From the cell containing the given text, extract its center point as [X, Y] coordinate. 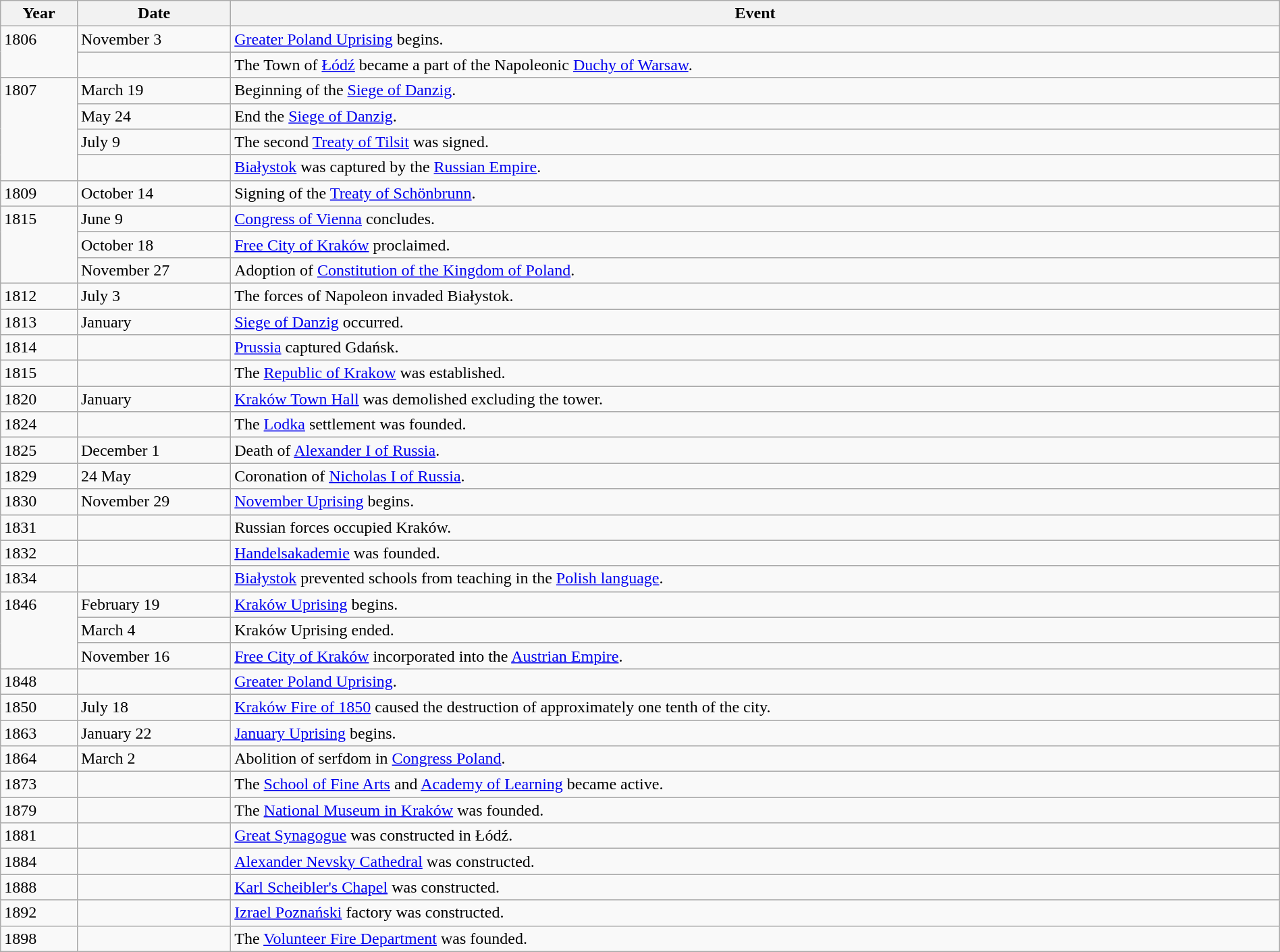
Kraków Uprising begins. [755, 604]
1807 [39, 129]
Handelsakademie was founded. [755, 553]
End the Siege of Danzig. [755, 116]
1812 [39, 296]
March 19 [154, 90]
The second Treaty of Tilsit was signed. [755, 142]
Greater Poland Uprising begins. [755, 39]
Greater Poland Uprising. [755, 681]
1829 [39, 476]
Great Synagogue was constructed in Łódź. [755, 836]
Russian forces occupied Kraków. [755, 527]
24 May [154, 476]
July 18 [154, 707]
1832 [39, 553]
March 2 [154, 759]
December 1 [154, 450]
Białystok was captured by the Russian Empire. [755, 167]
January Uprising begins. [755, 733]
Siege of Danzig occurred. [755, 322]
Kraków Town Hall was demolished excluding the tower. [755, 399]
1892 [39, 913]
Abolition of serfdom in Congress Poland. [755, 759]
1898 [39, 938]
1863 [39, 733]
July 3 [154, 296]
Adoption of Constitution of the Kingdom of Poland. [755, 270]
1881 [39, 836]
Prussia captured Gdańsk. [755, 348]
1864 [39, 759]
1830 [39, 502]
1873 [39, 785]
February 19 [154, 604]
Date [154, 14]
The Lodka settlement was founded. [755, 425]
1809 [39, 193]
Coronation of Nicholas I of Russia. [755, 476]
The School of Fine Arts and Academy of Learning became active. [755, 785]
1814 [39, 348]
Free City of Kraków proclaimed. [755, 244]
1888 [39, 887]
Izrael Poznański factory was constructed. [755, 913]
November 27 [154, 270]
The forces of Napoleon invaded Białystok. [755, 296]
Beginning of the Siege of Danzig. [755, 90]
The National Museum in Kraków was founded. [755, 810]
Death of Alexander I of Russia. [755, 450]
Kraków Fire of 1850 caused the destruction of approximately one tenth of the city. [755, 707]
November 29 [154, 502]
Karl Scheibler's Chapel was constructed. [755, 887]
The Volunteer Fire Department was founded. [755, 938]
Congress of Vienna concludes. [755, 219]
The Town of Łódź became a part of the Napoleonic Duchy of Warsaw. [755, 65]
January 22 [154, 733]
1879 [39, 810]
Year [39, 14]
November 16 [154, 656]
October 18 [154, 244]
1884 [39, 862]
1813 [39, 322]
Białystok prevented schools from teaching in the Polish language. [755, 579]
Kraków Uprising ended. [755, 630]
June 9 [154, 219]
1806 [39, 52]
1846 [39, 630]
1820 [39, 399]
November Uprising begins. [755, 502]
Signing of the Treaty of Schönbrunn. [755, 193]
1825 [39, 450]
July 9 [154, 142]
The Republic of Krakow was established. [755, 373]
1850 [39, 707]
1824 [39, 425]
1834 [39, 579]
November 3 [154, 39]
March 4 [154, 630]
Alexander Nevsky Cathedral was constructed. [755, 862]
Free City of Kraków incorporated into the Austrian Empire. [755, 656]
May 24 [154, 116]
Event [755, 14]
October 14 [154, 193]
1831 [39, 527]
1848 [39, 681]
